Capture the cell that displays the provided text and extract its [X, Y] central coordinate. 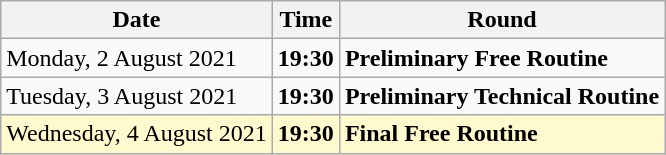
Monday, 2 August 2021 [137, 58]
Preliminary Technical Routine [502, 96]
Tuesday, 3 August 2021 [137, 96]
Time [306, 20]
Final Free Routine [502, 134]
Date [137, 20]
Wednesday, 4 August 2021 [137, 134]
Preliminary Free Routine [502, 58]
Round [502, 20]
